Return [x, y] of the center of cell containing provided text 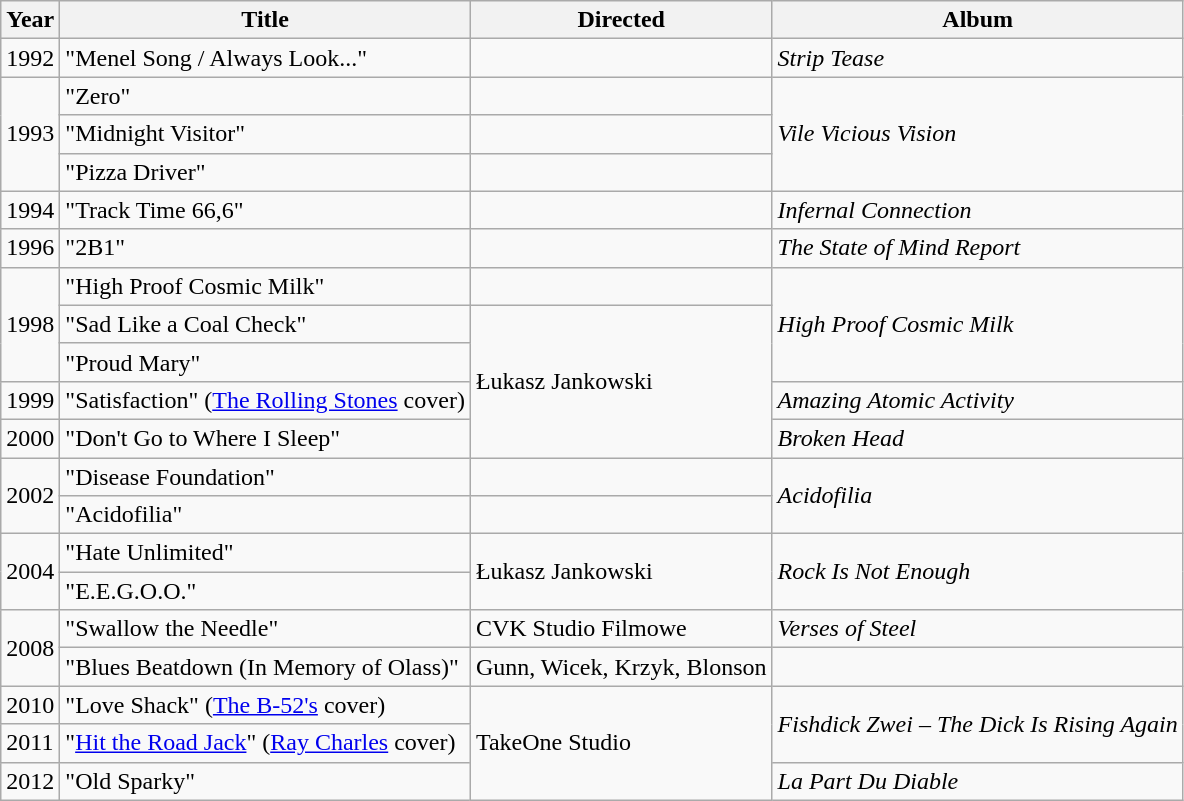
1998 [30, 324]
"Disease Foundation" [266, 477]
"E.E.G.O.O." [266, 591]
Vile Vicious Vision [978, 134]
"Hate Unlimited" [266, 553]
Gunn, Wicek, Krzyk, Blonson [621, 667]
"Menel Song / Always Look..." [266, 58]
"Hit the Road Jack" (Ray Charles cover) [266, 743]
"Don't Go to Where I Sleep" [266, 438]
1996 [30, 248]
"Midnight Visitor" [266, 134]
Directed [621, 20]
2002 [30, 496]
"Proud Mary" [266, 362]
Strip Tease [978, 58]
2012 [30, 781]
"Old Sparky" [266, 781]
CVK Studio Filmowe [621, 629]
1994 [30, 210]
La Part Du Diable [978, 781]
Fishdick Zwei – The Dick Is Rising Again [978, 724]
"Blues Beatdown (In Memory of Olass)" [266, 667]
"2B1" [266, 248]
2008 [30, 648]
1992 [30, 58]
1993 [30, 134]
Acidofilia [978, 496]
High Proof Cosmic Milk [978, 324]
2004 [30, 572]
"Track Time 66,6" [266, 210]
Amazing Atomic Activity [978, 400]
"High Proof Cosmic Milk" [266, 286]
Broken Head [978, 438]
"Swallow the Needle" [266, 629]
TakeOne Studio [621, 743]
Infernal Connection [978, 210]
Title [266, 20]
"Sad Like a Coal Check" [266, 324]
1999 [30, 400]
"Love Shack" (The B-52's cover) [266, 705]
2000 [30, 438]
Verses of Steel [978, 629]
2011 [30, 743]
"Satisfaction" (The Rolling Stones cover) [266, 400]
"Zero" [266, 96]
Rock Is Not Enough [978, 572]
"Pizza Driver" [266, 172]
Album [978, 20]
"Acidofilia" [266, 515]
Year [30, 20]
The State of Mind Report [978, 248]
2010 [30, 705]
